Scan for the cell matching the given text and deliver its [x, y] coordinate at center. 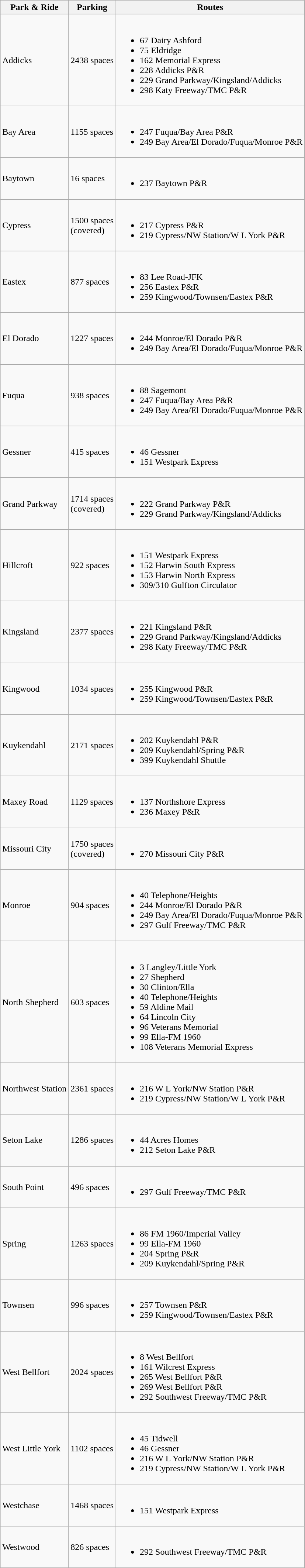
Bay Area [35, 132]
Monroe [35, 905]
Routes [210, 7]
West Little York [35, 1448]
Gessner [35, 452]
88 Sagemont247 Fuqua/Bay Area P&R249 Bay Area/El Dorado/Fuqua/Monroe P&R [210, 395]
137 Northshore Express236 Maxey P&R [210, 802]
Fuqua [35, 395]
16 spaces [92, 179]
Baytown [35, 179]
1750 spaces(covered) [92, 849]
151 Westpark Express152 Harwin South Express153 Harwin North Express309/310 Gulfton Circulator [210, 565]
Missouri City [35, 849]
255 Kingwood P&R259 Kingwood/Townsen/Eastex P&R [210, 689]
44 Acres Homes212 Seton Lake P&R [210, 1140]
Kingsland [35, 632]
217 Cypress P&R219 Cypress/NW Station/W L York P&R [210, 225]
1714 spaces(covered) [92, 503]
1500 spaces(covered) [92, 225]
496 spaces [92, 1187]
2438 spaces [92, 60]
Maxey Road [35, 802]
Eastex [35, 282]
877 spaces [92, 282]
826 spaces [92, 1547]
222 Grand Parkway P&R229 Grand Parkway/Kingsland/Addicks [210, 503]
Park & Ride [35, 7]
292 Southwest Freeway/TMC P&R [210, 1547]
151 Westpark Express [210, 1505]
46 Gessner151 Westpark Express [210, 452]
83 Lee Road-JFK256 Eastex P&R259 Kingwood/Townsen/Eastex P&R [210, 282]
202 Kuykendahl P&R209 Kuykendahl/Spring P&R399 Kuykendahl Shuttle [210, 746]
603 spaces [92, 1002]
South Point [35, 1187]
Seton Lake [35, 1140]
Townsen [35, 1305]
Northwest Station [35, 1089]
67 Dairy Ashford75 Eldridge162 Memorial Express228 Addicks P&R229 Grand Parkway/Kingsland/Addicks298 Katy Freeway/TMC P&R [210, 60]
1129 spaces [92, 802]
1034 spaces [92, 689]
237 Baytown P&R [210, 179]
Cypress [35, 225]
86 FM 1960/Imperial Valley99 Ella-FM 1960204 Spring P&R209 Kuykendahl/Spring P&R [210, 1244]
257 Townsen P&R259 Kingwood/Townsen/Eastex P&R [210, 1305]
244 Monroe/El Dorado P&R249 Bay Area/El Dorado/Fuqua/Monroe P&R [210, 338]
North Shepherd [35, 1002]
270 Missouri City P&R [210, 849]
8 West Bellfort161 Wilcrest Express265 West Bellfort P&R269 West Bellfort P&R292 Southwest Freeway/TMC P&R [210, 1372]
Hillcroft [35, 565]
Addicks [35, 60]
1263 spaces [92, 1244]
West Bellfort [35, 1372]
996 spaces [92, 1305]
Westchase [35, 1505]
1227 spaces [92, 338]
Kingwood [35, 689]
Kuykendahl [35, 746]
El Dorado [35, 338]
247 Fuqua/Bay Area P&R249 Bay Area/El Dorado/Fuqua/Monroe P&R [210, 132]
922 spaces [92, 565]
2361 spaces [92, 1089]
1468 spaces [92, 1505]
Westwood [35, 1547]
45 Tidwell46 Gessner216 W L York/NW Station P&R219 Cypress/NW Station/W L York P&R [210, 1448]
221 Kingsland P&R229 Grand Parkway/Kingsland/Addicks298 Katy Freeway/TMC P&R [210, 632]
216 W L York/NW Station P&R219 Cypress/NW Station/W L York P&R [210, 1089]
415 spaces [92, 452]
Spring [35, 1244]
Parking [92, 7]
297 Gulf Freeway/TMC P&R [210, 1187]
2377 spaces [92, 632]
40 Telephone/Heights244 Monroe/El Dorado P&R249 Bay Area/El Dorado/Fuqua/Monroe P&R297 Gulf Freeway/TMC P&R [210, 905]
1102 spaces [92, 1448]
904 spaces [92, 905]
Grand Parkway [35, 503]
938 spaces [92, 395]
1286 spaces [92, 1140]
1155 spaces [92, 132]
2024 spaces [92, 1372]
2171 spaces [92, 746]
